Output the (X, Y) coordinate of the center of the cell containing the given text.  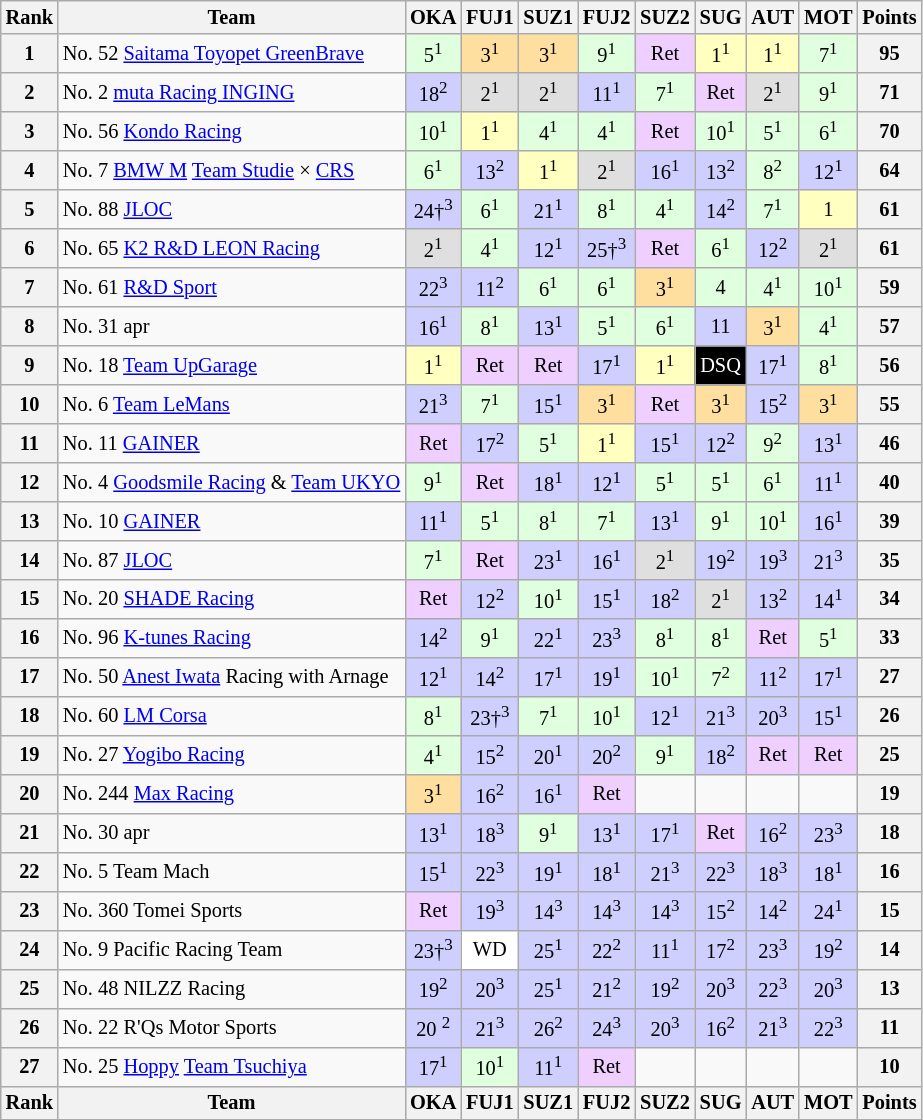
No. 5 Team Mach (232, 872)
No. 10 GAINER (232, 520)
12 (30, 482)
57 (889, 326)
40 (889, 482)
No. 27 Yogibo Racing (232, 754)
No. 25 Hoppy Team Tsuchiya (232, 1066)
221 (548, 638)
No. 11 GAINER (232, 444)
82 (772, 170)
34 (889, 598)
6 (30, 248)
262 (548, 1028)
No. 360 Tomei Sports (232, 910)
202 (606, 754)
22 (30, 872)
201 (548, 754)
59 (889, 288)
243 (606, 1028)
No. 9 Pacific Racing Team (232, 950)
222 (606, 950)
No. 48 NILZZ Racing (232, 988)
DSQ (721, 366)
33 (889, 638)
92 (772, 444)
64 (889, 170)
No. 52 Saitama Toyopet GreenBrave (232, 54)
No. 22 R'Qs Motor Sports (232, 1028)
17 (30, 676)
24†3 (433, 210)
8 (30, 326)
No. 7 BMW M Team Studie × CRS (232, 170)
5 (30, 210)
No. 6 Team LeMans (232, 404)
7 (30, 288)
20 (30, 794)
55 (889, 404)
No. 60 LM Corsa (232, 716)
70 (889, 132)
39 (889, 520)
WD (490, 950)
No. 88 JLOC (232, 210)
3 (30, 132)
No. 50 Anest Iwata Racing with Arnage (232, 676)
46 (889, 444)
72 (721, 676)
35 (889, 560)
212 (606, 988)
20 2 (433, 1028)
211 (548, 210)
No. 244 Max Racing (232, 794)
231 (548, 560)
No. 56 Kondo Racing (232, 132)
2 (30, 92)
No. 31 apr (232, 326)
No. 65 K2 R&D LEON Racing (232, 248)
No. 61 R&D Sport (232, 288)
No. 87 JLOC (232, 560)
No. 20 SHADE Racing (232, 598)
No. 30 apr (232, 832)
241 (828, 910)
24 (30, 950)
9 (30, 366)
141 (828, 598)
95 (889, 54)
56 (889, 366)
No. 4 Goodsmile Racing & Team UKYO (232, 482)
No. 2 muta Racing INGING (232, 92)
No. 96 K-tunes Racing (232, 638)
23 (30, 910)
25†3 (606, 248)
No. 18 Team UpGarage (232, 366)
